Return the [X, Y] coordinate for the center point of the cell that contains the specified text.  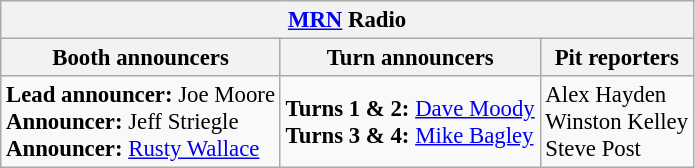
Lead announcer: Joe MooreAnnouncer: Jeff StriegleAnnouncer: Rusty Wallace [141, 122]
Pit reporters [616, 58]
Turns 1 & 2: Dave MoodyTurns 3 & 4: Mike Bagley [410, 122]
MRN Radio [348, 20]
Booth announcers [141, 58]
Alex HaydenWinston KelleySteve Post [616, 122]
Turn announcers [410, 58]
